Pinpoint the cell where the given text exists, returning its [X, Y] midpoint coordinate. 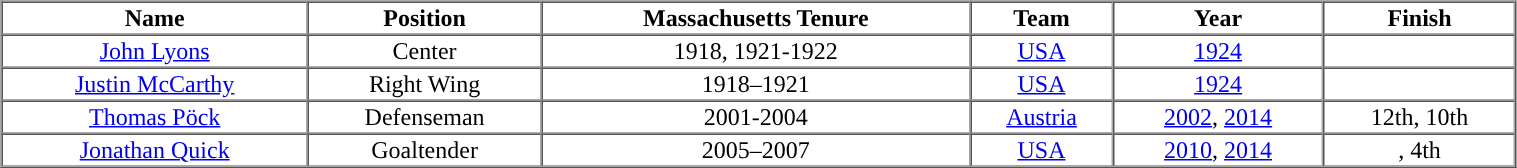
Name [155, 18]
Massachusetts Tenure [756, 18]
Team [1041, 18]
12th, 10th [1420, 116]
John Lyons [155, 50]
Position [424, 18]
1918, 1921-1922 [756, 50]
2001-2004 [756, 116]
, 4th [1420, 150]
Defenseman [424, 116]
Thomas Pöck [155, 116]
Year [1218, 18]
Center [424, 50]
1918–1921 [756, 84]
2010, 2014 [1218, 150]
2005–2007 [756, 150]
Finish [1420, 18]
2002, 2014 [1218, 116]
Right Wing [424, 84]
Austria [1041, 116]
Jonathan Quick [155, 150]
Justin McCarthy [155, 84]
Goaltender [424, 150]
